Identify which cell holds the provided text, then report its [X, Y] central coordinate. 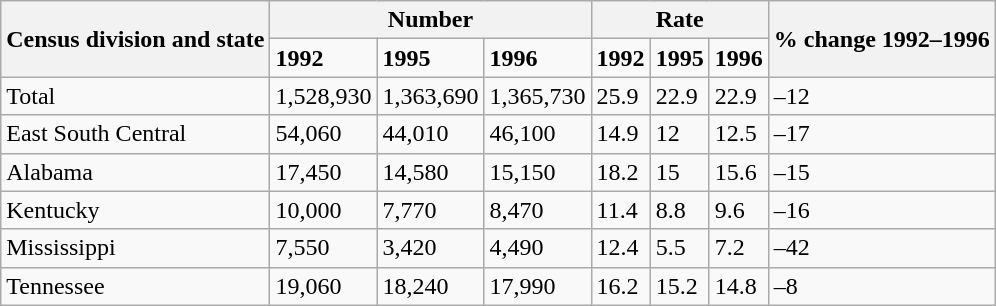
1,363,690 [430, 96]
15.2 [680, 286]
–15 [882, 172]
14,580 [430, 172]
–8 [882, 286]
18.2 [620, 172]
17,450 [324, 172]
–16 [882, 210]
11.4 [620, 210]
18,240 [430, 286]
Mississippi [136, 248]
12.4 [620, 248]
15.6 [738, 172]
14.8 [738, 286]
Total [136, 96]
12.5 [738, 134]
7.2 [738, 248]
–17 [882, 134]
44,010 [430, 134]
East South Central [136, 134]
% change 1992–1996 [882, 39]
46,100 [538, 134]
Kentucky [136, 210]
12 [680, 134]
5.5 [680, 248]
8,470 [538, 210]
Alabama [136, 172]
10,000 [324, 210]
3,420 [430, 248]
25.9 [620, 96]
Number [430, 20]
1,528,930 [324, 96]
16.2 [620, 286]
19,060 [324, 286]
–12 [882, 96]
15,150 [538, 172]
1,365,730 [538, 96]
7,550 [324, 248]
7,770 [430, 210]
17,990 [538, 286]
4,490 [538, 248]
Tennessee [136, 286]
Rate [680, 20]
–42 [882, 248]
8.8 [680, 210]
54,060 [324, 134]
9.6 [738, 210]
14.9 [620, 134]
Census division and state [136, 39]
15 [680, 172]
